Output the [x, y] coordinate of the center of the cell containing the given text.  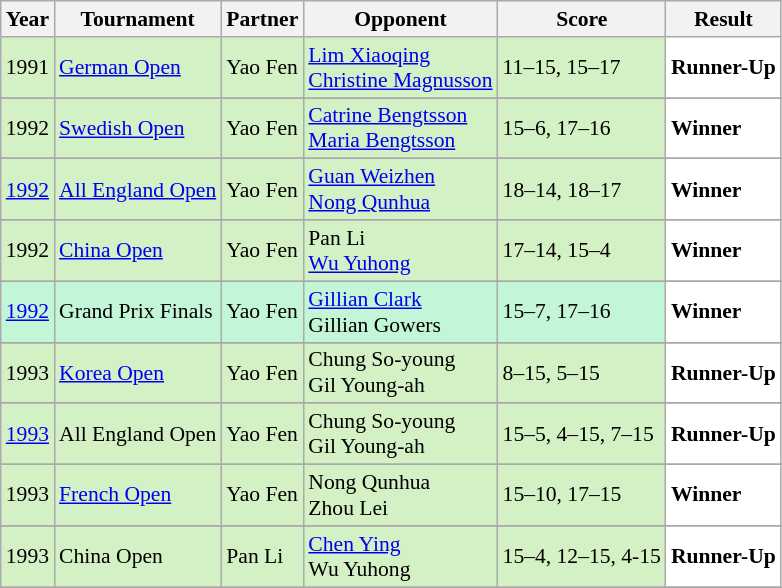
Swedish Open [138, 128]
15–5, 4–15, 7–15 [582, 434]
Grand Prix Finals [138, 312]
Opponent [400, 19]
Catrine Bengtsson Maria Bengtsson [400, 128]
Partner [262, 19]
8–15, 5–15 [582, 372]
Pan Li Wu Yuhong [400, 250]
Chen Ying Wu Yuhong [400, 556]
Nong Qunhua Zhou Lei [400, 496]
German Open [138, 68]
15–6, 17–16 [582, 128]
Year [28, 19]
15–10, 17–15 [582, 496]
French Open [138, 496]
1991 [28, 68]
17–14, 15–4 [582, 250]
Score [582, 19]
Gillian Clark Gillian Gowers [400, 312]
18–14, 18–17 [582, 190]
11–15, 15–17 [582, 68]
Korea Open [138, 372]
Lim Xiaoqing Christine Magnusson [400, 68]
15–7, 17–16 [582, 312]
Pan Li [262, 556]
Tournament [138, 19]
Result [724, 19]
Guan Weizhen Nong Qunhua [400, 190]
15–4, 12–15, 4-15 [582, 556]
